Extract the (x, y) coordinate from the center of the cell holding the provided text.  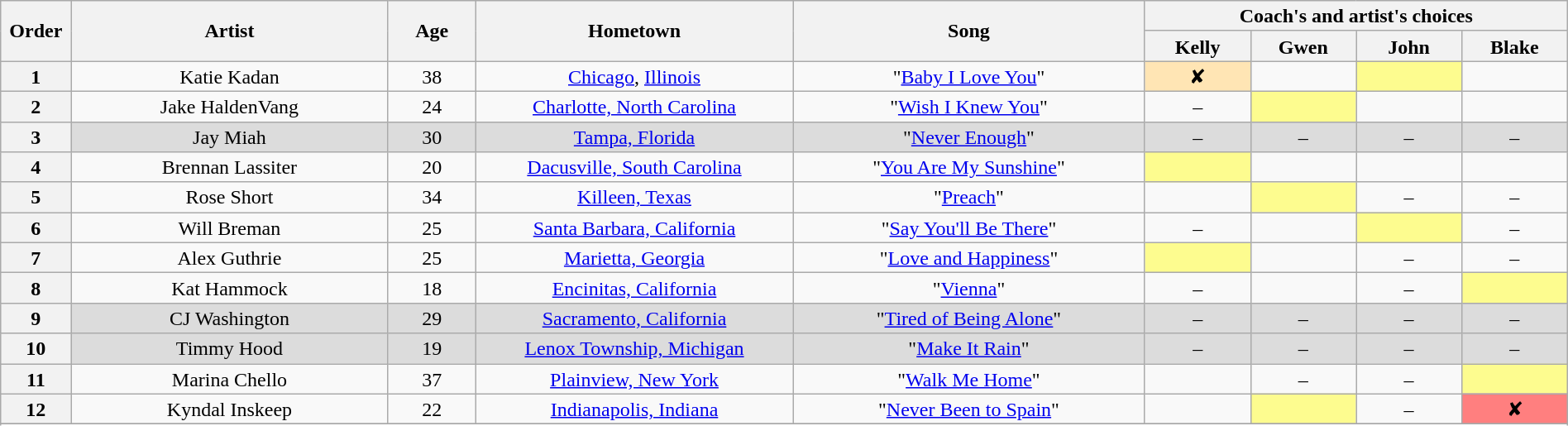
CJ Washington (230, 318)
Blake (1514, 46)
6 (36, 228)
38 (432, 76)
Killeen, Texas (633, 197)
Song (969, 31)
Plainview, New York (633, 379)
12 (36, 409)
Age (432, 31)
Chicago, Illinois (633, 76)
9 (36, 318)
1 (36, 76)
2 (36, 106)
Timmy Hood (230, 349)
"Say You'll Be There" (969, 228)
"You Are My Sunshine" (969, 167)
"Never Been to Spain" (969, 409)
30 (432, 137)
Marietta, Georgia (633, 258)
10 (36, 349)
3 (36, 137)
22 (432, 409)
"Make It Rain" (969, 349)
Tampa, Florida (633, 137)
11 (36, 379)
"Never Enough" (969, 137)
Coach's and artist's choices (1356, 17)
"Preach" (969, 197)
Rose Short (230, 197)
Charlotte, North Carolina (633, 106)
Jay Miah (230, 137)
"Wish I Knew You" (969, 106)
John (1409, 46)
4 (36, 167)
"Vienna" (969, 288)
Encinitas, California (633, 288)
"Tired of Being Alone" (969, 318)
29 (432, 318)
18 (432, 288)
Kelly (1198, 46)
Santa Barbara, California (633, 228)
37 (432, 379)
8 (36, 288)
Order (36, 31)
Artist (230, 31)
5 (36, 197)
Indianapolis, Indiana (633, 409)
Lenox Township, Michigan (633, 349)
24 (432, 106)
Brennan Lassiter (230, 167)
7 (36, 258)
Hometown (633, 31)
34 (432, 197)
Gwen (1303, 46)
Jake HaldenVang (230, 106)
Alex Guthrie (230, 258)
Kat Hammock (230, 288)
Marina Chello (230, 379)
Kyndal Inskeep (230, 409)
20 (432, 167)
19 (432, 349)
Will Breman (230, 228)
"Walk Me Home" (969, 379)
"Baby I Love You" (969, 76)
Dacusville, South Carolina (633, 167)
"Love and Happiness" (969, 258)
Sacramento, California (633, 318)
Katie Kadan (230, 76)
